Search for the cell housing the specified text and yield its (x, y) center coordinate. 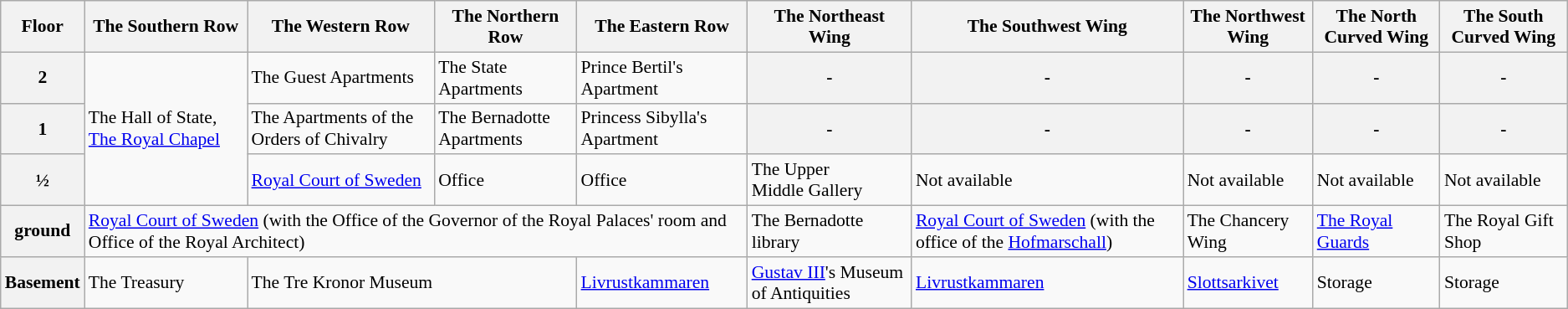
The Tre Kronor Museum (412, 283)
The Apartments of the Orders of Chivalry (341, 129)
The Royal Guards (1376, 231)
The Chancery Wing (1248, 231)
The Northwest Wing (1248, 27)
The Hall of State, The Royal Chapel (166, 129)
Prince Bertil's Apartment (662, 77)
The Bernadotte Apartments (505, 129)
Slottsarkivet (1248, 283)
The North Curved Wing (1376, 27)
Princess Sibylla's Apartment (662, 129)
The Guest Apartments (341, 77)
The UpperMiddle Gallery (830, 181)
The Southwest Wing (1047, 27)
The Northeast Wing (830, 27)
The Bernadotte library (830, 231)
Gustav III's Museum of Antiquities (830, 283)
The Southern Row (166, 27)
Floor (43, 27)
The Eastern Row (662, 27)
The Western Row (341, 27)
ground (43, 231)
The State Apartments (505, 77)
Basement (43, 283)
Royal Court of Sweden (341, 181)
2 (43, 77)
Royal Court of Sweden (with the Office of the Governor of the Royal Palaces' room and Office of the Royal Architect) (416, 231)
The Royal Gift Shop (1504, 231)
The South Curved Wing (1504, 27)
Royal Court of Sweden (with the office of the Hofmarschall) (1047, 231)
The Northern Row (505, 27)
1 (43, 129)
The Treasury (166, 283)
½ (43, 181)
